Output the [x, y] coordinate of the center of the cell containing the given text.  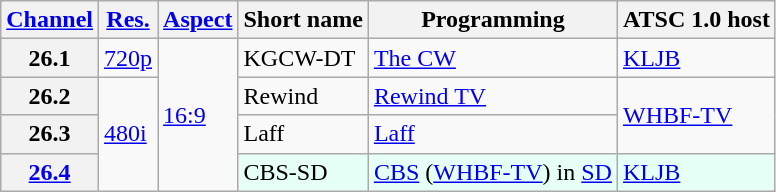
26.4 [50, 172]
ATSC 1.0 host [696, 20]
Programming [492, 20]
Rewind TV [492, 96]
720p [128, 58]
The CW [492, 58]
480i [128, 134]
Res. [128, 20]
16:9 [198, 115]
Aspect [198, 20]
26.3 [50, 134]
CBS-SD [303, 172]
Rewind [303, 96]
26.2 [50, 96]
WHBF-TV [696, 115]
26.1 [50, 58]
Channel [50, 20]
KGCW-DT [303, 58]
CBS (WHBF-TV) in SD [492, 172]
Short name [303, 20]
